Identify which cell holds the provided text, then report its [X, Y] central coordinate. 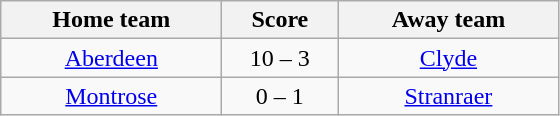
0 – 1 [280, 96]
Stranraer [448, 96]
Score [280, 20]
Montrose [112, 96]
Clyde [448, 58]
Away team [448, 20]
Home team [112, 20]
Aberdeen [112, 58]
10 – 3 [280, 58]
